Detect which cell encompasses the target text, then output its (X, Y) center coordinate. 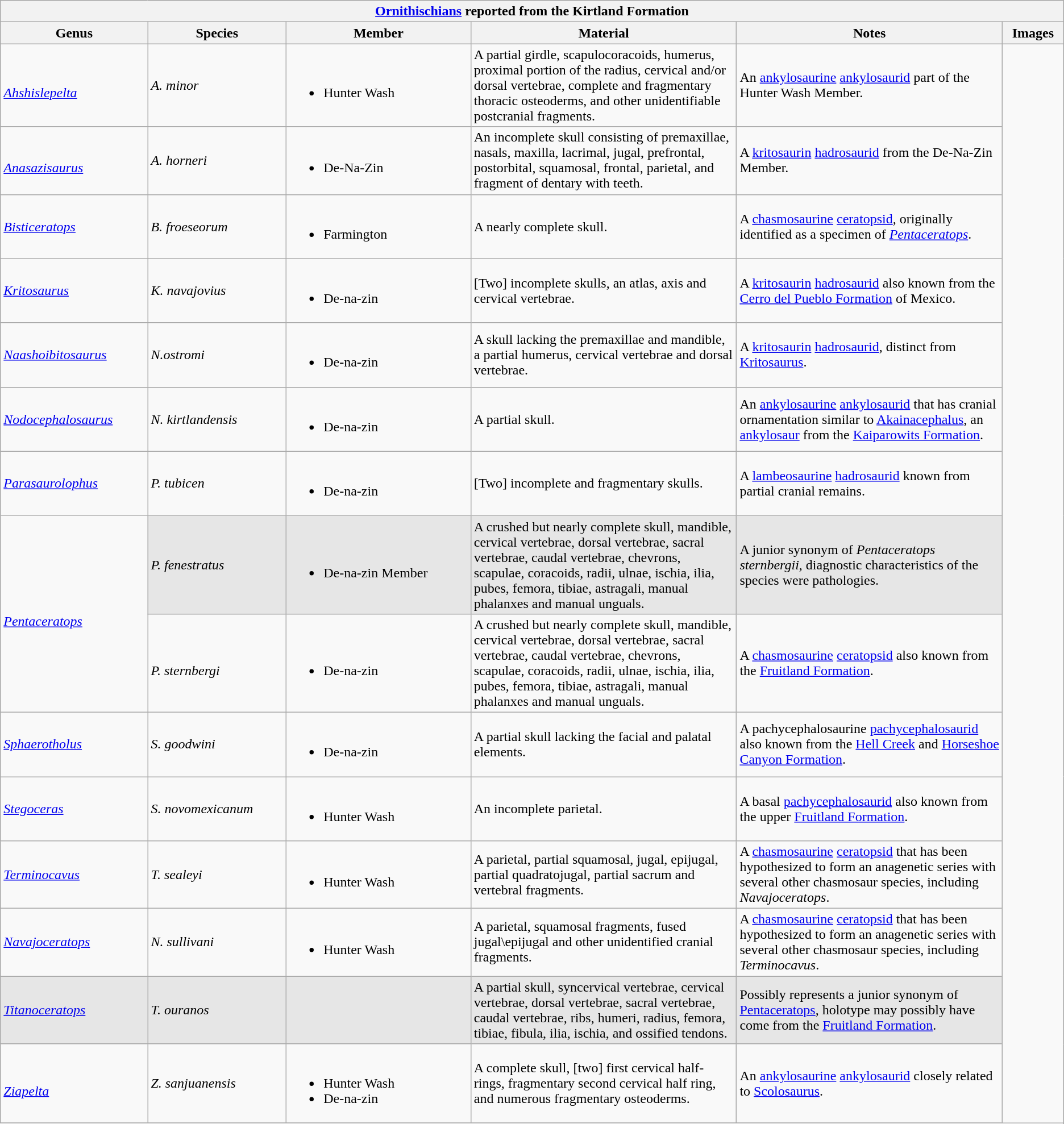
Bisticeratops (74, 226)
Anasazisaurus (74, 160)
A kritosaurin hadrosaurid also known from the Cerro del Pueblo Formation of Mexico. (870, 291)
A partial skull. (604, 419)
A kritosaurin hadrosaurid from the De-Na-Zin Member. (870, 160)
Possibly represents a junior synonym of Pentaceratops, holotype may possibly have come from the Fruitland Formation. (870, 1010)
A partial skull lacking the facial and palatal elements. (604, 744)
Terminocavus (74, 875)
A chasmosaurine ceratopsid also known from the Fruitland Formation. (870, 663)
Images (1033, 33)
A skull lacking the premaxillae and mandible, a partial humerus, cervical vertebrae and dorsal vertebrae. (604, 355)
Ornithischians reported from the Kirtland Formation (532, 11)
Ziapelta (74, 1084)
A complete skull, [two] first cervical half-rings, fragmentary second cervical half ring, and numerous fragmentary osteoderms. (604, 1084)
A chasmosaurine ceratopsid that has been hypothesized to form an anagenetic series with several other chasmosaur species, including Navajoceratops. (870, 875)
A parietal, partial squamosal, jugal, epijugal, partial quadratojugal, partial sacrum and vertebral fragments. (604, 875)
P. tubicen (217, 483)
A pachycephalosaurine pachycephalosaurid also known from the Hell Creek and Horseshoe Canyon Formation. (870, 744)
Parasaurolophus (74, 483)
A. horneri (217, 160)
A nearly complete skull. (604, 226)
B. froeseorum (217, 226)
A parietal, squamosal fragments, fused jugal\epijugal and other unidentified cranial fragments. (604, 942)
S. goodwini (217, 744)
A chasmosaurine ceratopsid that has been hypothesized to form an anagenetic series with several other chasmosaur species, including Terminocavus. (870, 942)
P. fenestratus (217, 565)
Z. sanjuanensis (217, 1084)
A. minor (217, 85)
Pentaceratops (74, 614)
[Two] incomplete and fragmentary skulls. (604, 483)
N. sullivani (217, 942)
Stegoceras (74, 808)
Notes (870, 33)
Material (604, 33)
Sphaerotholus (74, 744)
Species (217, 33)
A kritosaurin hadrosaurid, distinct from Kritosaurus. (870, 355)
An ankylosaurine ankylosaurid closely related to Scolosaurus. (870, 1084)
Nodocephalosaurus (74, 419)
S. novomexicanum (217, 808)
An incomplete parietal. (604, 808)
A basal pachycephalosaurid also known from the upper Fruitland Formation. (870, 808)
Member (379, 33)
Naashoibitosaurus (74, 355)
[Two] incomplete skulls, an atlas, axis and cervical vertebrae. (604, 291)
Titanoceratops (74, 1010)
N.ostromi (217, 355)
N. kirtlandensis (217, 419)
Navajoceratops (74, 942)
A chasmosaurine ceratopsid, originally identified as a specimen of Pentaceratops. (870, 226)
Genus (74, 33)
Ahshislepelta (74, 85)
A junior synonym of Pentaceratops sternbergii, diagnostic characteristics of the species were pathologies. (870, 565)
An ankylosaurine ankylosaurid part of the Hunter Wash Member. (870, 85)
De-Na-Zin (379, 160)
T. sealeyi (217, 875)
T. ouranos (217, 1010)
Hunter Wash De-na-zin (379, 1084)
K. navajovius (217, 291)
An ankylosaurine ankylosaurid that has cranial ornamentation similar to Akainacephalus, an ankylosaur from the Kaiparowits Formation. (870, 419)
Kritosaurus (74, 291)
Farmington (379, 226)
P. sternbergi (217, 663)
A lambeosaurine hadrosaurid known from partial cranial remains. (870, 483)
De-na-zin Member (379, 565)
